Provide the (x, y) coordinate of the cell's center where the given text is located.  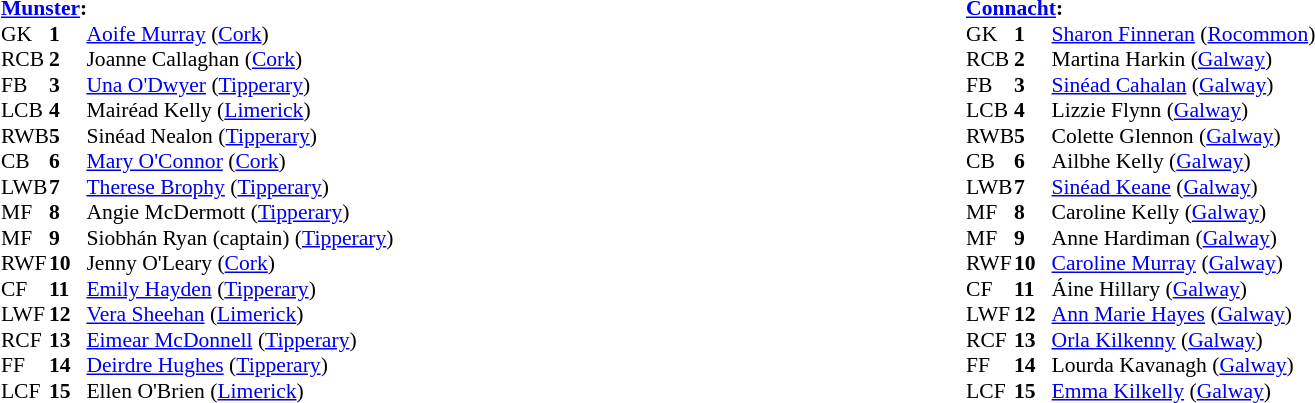
Emily Hayden (Tipperary) (240, 289)
Sinéad Nealon (Tipperary) (240, 136)
Deirdre Hughes (Tipperary) (240, 365)
Angie McDermott (Tipperary) (240, 213)
Mary O'Connor (Cork) (240, 161)
Eimear McDonnell (Tipperary) (240, 340)
Therese Brophy (Tipperary) (240, 187)
Siobhán Ryan (captain) (Tipperary) (240, 238)
Joanne Callaghan (Cork) (240, 59)
Aoife Murray (Cork) (240, 34)
Jenny O'Leary (Cork) (240, 263)
Mairéad Kelly (Limerick) (240, 111)
Una O'Dwyer (Tipperary) (240, 85)
Vera Sheehan (Limerick) (240, 315)
